Search for the cell housing the specified text and yield its [x, y] center coordinate. 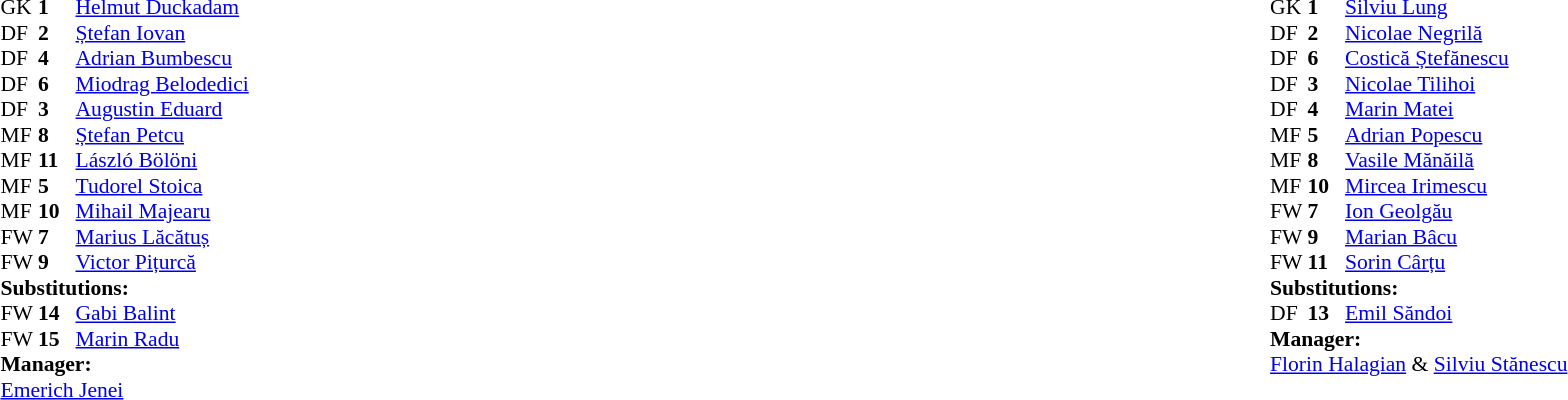
Ștefan Iovan [162, 33]
15 [57, 339]
Augustin Eduard [162, 109]
Nicolae Negrilă [1456, 33]
14 [57, 313]
Marin Radu [162, 339]
Mircea Irimescu [1456, 186]
Sorin Cârțu [1456, 263]
László Bölöni [162, 161]
Nicolae Tilihoi [1456, 84]
Miodrag Belodedici [162, 84]
Costică Ștefănescu [1456, 59]
Victor Pițurcă [162, 263]
Gabi Balint [162, 313]
Adrian Bumbescu [162, 59]
Adrian Popescu [1456, 135]
Florin Halagian & Silviu Stănescu [1418, 365]
Marian Bâcu [1456, 237]
Ion Geolgău [1456, 211]
Emil Săndoi [1456, 313]
Marin Matei [1456, 109]
Mihail Majearu [162, 211]
13 [1327, 313]
Vasile Mănăilă [1456, 161]
Tudorel Stoica [162, 186]
Marius Lăcătuș [162, 237]
Ștefan Petcu [162, 135]
